For the text-containing cell, return its midpoint in (X, Y) coordinate format. 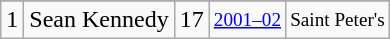
1 (12, 20)
2001–02 (247, 20)
Saint Peter's (338, 20)
Sean Kennedy (99, 20)
17 (192, 20)
